Extract the (x, y) coordinate from the center of the cell holding the provided text.  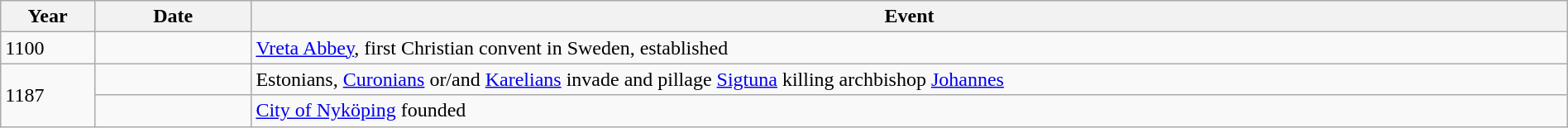
1100 (48, 48)
1187 (48, 95)
City of Nyköping founded (910, 111)
Vreta Abbey, first Christian convent in Sweden, established (910, 48)
Event (910, 17)
Year (48, 17)
Estonians, Curonians or/and Karelians invade and pillage Sigtuna killing archbishop Johannes (910, 79)
Date (172, 17)
